Pinpoint the cell where the given text exists, returning its (x, y) midpoint coordinate. 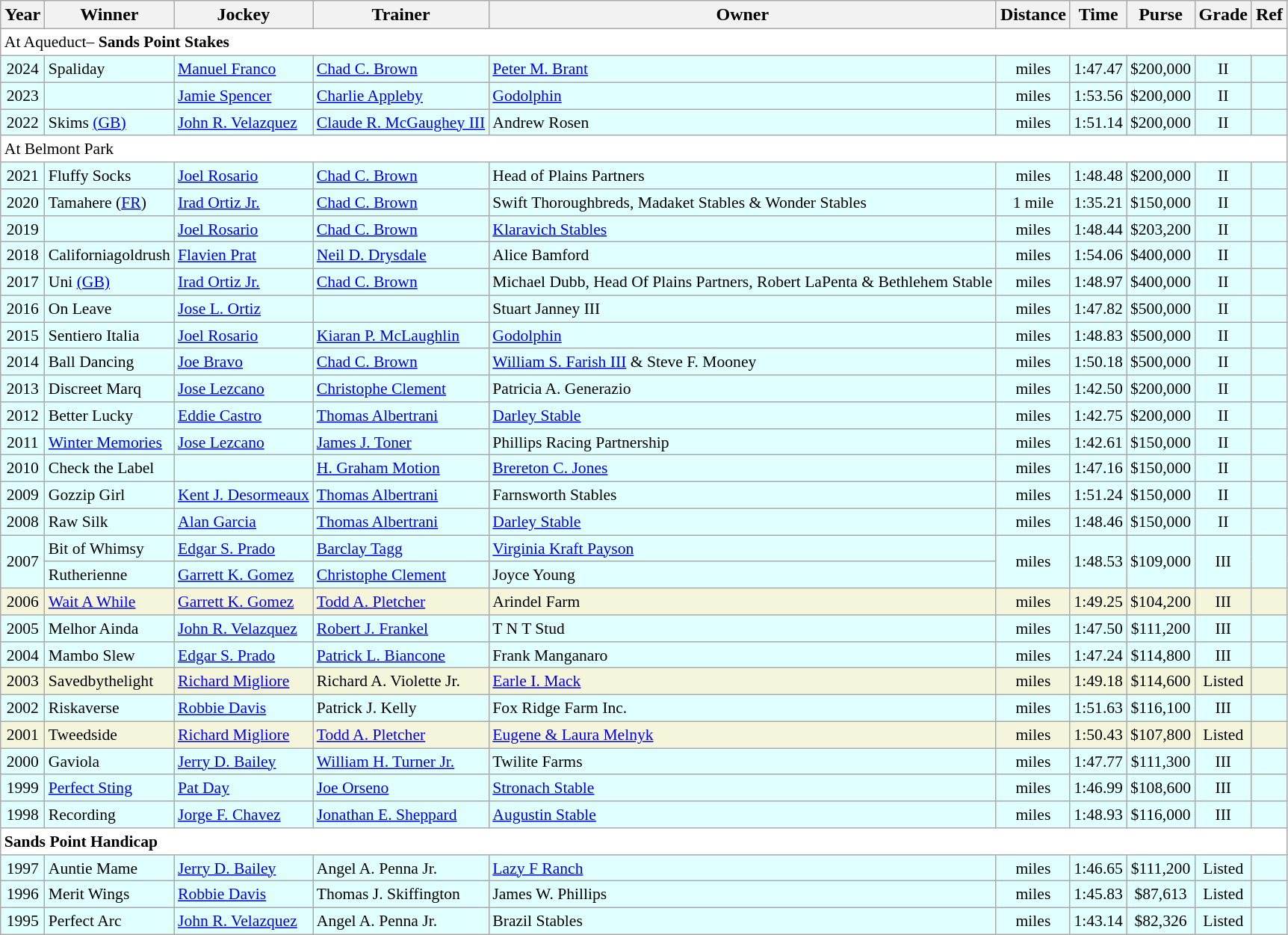
Sands Point Handicap (644, 842)
Andrew Rosen (743, 123)
1:46.99 (1098, 788)
$109,000 (1161, 562)
Winter Memories (109, 442)
Klaravich Stables (743, 229)
Farnsworth Stables (743, 495)
2018 (22, 256)
Peter M. Brant (743, 69)
1:48.53 (1098, 562)
Discreet Marq (109, 389)
$82,326 (1161, 921)
2015 (22, 336)
Ball Dancing (109, 362)
William H. Turner Jr. (401, 762)
Jockey (244, 15)
1:47.50 (1098, 629)
Twilite Farms (743, 762)
Earle I. Mack (743, 682)
James J. Toner (401, 442)
Owner (743, 15)
Savedbythelight (109, 682)
Augustin Stable (743, 815)
2005 (22, 629)
1:47.77 (1098, 762)
Distance (1032, 15)
Recording (109, 815)
2023 (22, 96)
1997 (22, 868)
Californiagoldrush (109, 256)
Richard A. Violette Jr. (401, 682)
1:43.14 (1098, 921)
Jose L. Ortiz (244, 309)
1:45.83 (1098, 895)
Jamie Spencer (244, 96)
Jorge F. Chavez (244, 815)
1:42.50 (1098, 389)
Patricia A. Generazio (743, 389)
$114,600 (1161, 682)
1:47.82 (1098, 309)
Grade (1223, 15)
Eugene & Laura Melnyk (743, 735)
Ref (1269, 15)
1999 (22, 788)
2002 (22, 708)
Perfect Sting (109, 788)
Bit of Whimsy (109, 549)
Robert J. Frankel (401, 629)
Skims (GB) (109, 123)
Fox Ridge Farm Inc. (743, 708)
Claude R. McGaughey III (401, 123)
Charlie Appleby (401, 96)
Joyce Young (743, 575)
1995 (22, 921)
1:48.46 (1098, 522)
1996 (22, 895)
Patrick J. Kelly (401, 708)
Trainer (401, 15)
Tamahere (FR) (109, 203)
Arindel Farm (743, 602)
Check the Label (109, 469)
1:35.21 (1098, 203)
H. Graham Motion (401, 469)
Fluffy Socks (109, 176)
2020 (22, 203)
2000 (22, 762)
Riskaverse (109, 708)
Auntie Mame (109, 868)
Frank Manganaro (743, 655)
$111,300 (1161, 762)
1:53.56 (1098, 96)
Uni (GB) (109, 282)
William S. Farish III & Steve F. Mooney (743, 362)
Brereton C. Jones (743, 469)
2001 (22, 735)
Eddie Castro (244, 416)
Gaviola (109, 762)
Thomas J. Skiffington (401, 895)
Purse (1161, 15)
Patrick L. Biancone (401, 655)
At Belmont Park (644, 149)
2006 (22, 602)
Alan Garcia (244, 522)
2009 (22, 495)
Raw Silk (109, 522)
1:48.48 (1098, 176)
2022 (22, 123)
Alice Bamford (743, 256)
2017 (22, 282)
Stronach Stable (743, 788)
Merit Wings (109, 895)
Better Lucky (109, 416)
Phillips Racing Partnership (743, 442)
$104,200 (1161, 602)
2011 (22, 442)
Time (1098, 15)
At Aqueduct– Sands Point Stakes (644, 43)
Winner (109, 15)
Kiaran P. McLaughlin (401, 336)
Barclay Tagg (401, 549)
$116,100 (1161, 708)
1:50.43 (1098, 735)
2021 (22, 176)
1:48.93 (1098, 815)
Joe Orseno (401, 788)
1:50.18 (1098, 362)
Head of Plains Partners (743, 176)
1:47.47 (1098, 69)
2013 (22, 389)
$108,600 (1161, 788)
1:51.24 (1098, 495)
1:47.24 (1098, 655)
1:48.83 (1098, 336)
Jonathan E. Sheppard (401, 815)
2014 (22, 362)
$203,200 (1161, 229)
$114,800 (1161, 655)
Melhor Ainda (109, 629)
Lazy F Ranch (743, 868)
Spaliday (109, 69)
2003 (22, 682)
2008 (22, 522)
Brazil Stables (743, 921)
On Leave (109, 309)
2010 (22, 469)
1:51.63 (1098, 708)
1:46.65 (1098, 868)
1998 (22, 815)
Rutherienne (109, 575)
Joe Bravo (244, 362)
Year (22, 15)
Mambo Slew (109, 655)
James W. Phillips (743, 895)
2012 (22, 416)
1:48.44 (1098, 229)
1:42.61 (1098, 442)
Wait A While (109, 602)
2016 (22, 309)
Kent J. Desormeaux (244, 495)
2019 (22, 229)
Gozzip Girl (109, 495)
Michael Dubb, Head Of Plains Partners, Robert LaPenta & Bethlehem Stable (743, 282)
1:48.97 (1098, 282)
1 mile (1032, 203)
1:54.06 (1098, 256)
2024 (22, 69)
Swift Thoroughbreds, Madaket Stables & Wonder Stables (743, 203)
1:42.75 (1098, 416)
2004 (22, 655)
Pat Day (244, 788)
2007 (22, 562)
Flavien Prat (244, 256)
Sentiero Italia (109, 336)
Neil D. Drysdale (401, 256)
Perfect Arc (109, 921)
1:49.25 (1098, 602)
$87,613 (1161, 895)
Tweedside (109, 735)
$107,800 (1161, 735)
$116,000 (1161, 815)
Manuel Franco (244, 69)
Virginia Kraft Payson (743, 549)
1:51.14 (1098, 123)
1:47.16 (1098, 469)
T N T Stud (743, 629)
Stuart Janney III (743, 309)
1:49.18 (1098, 682)
